Pinpoint the cell where the given text exists, returning its [X, Y] midpoint coordinate. 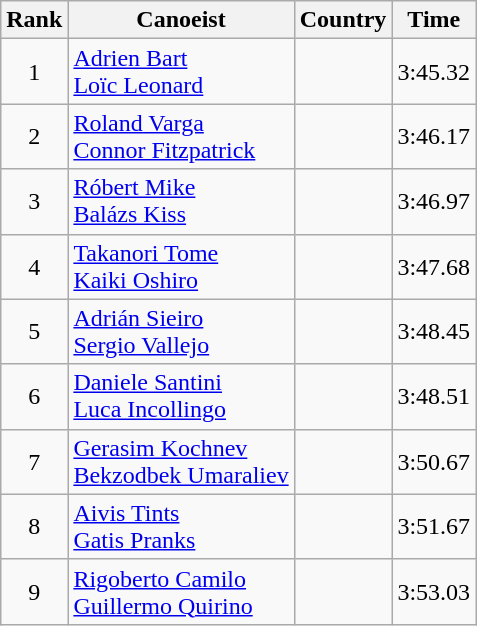
5 [34, 332]
Roland VargaConnor Fitzpatrick [181, 136]
7 [34, 462]
4 [34, 266]
1 [34, 72]
Country [343, 20]
6 [34, 396]
3:48.45 [434, 332]
Aivis TintsGatis Pranks [181, 526]
Rigoberto CamiloGuillermo Quirino [181, 592]
Rank [34, 20]
3:53.03 [434, 592]
3:47.68 [434, 266]
Time [434, 20]
3 [34, 202]
3:46.97 [434, 202]
3:46.17 [434, 136]
2 [34, 136]
Róbert MikeBalázs Kiss [181, 202]
3:45.32 [434, 72]
3:50.67 [434, 462]
8 [34, 526]
Daniele SantiniLuca Incollingo [181, 396]
Adrien BartLoïc Leonard [181, 72]
Gerasim KochnevBekzodbek Umaraliev [181, 462]
3:48.51 [434, 396]
Canoeist [181, 20]
9 [34, 592]
3:51.67 [434, 526]
Adrián SieiroSergio Vallejo [181, 332]
Takanori TomeKaiki Oshiro [181, 266]
